Return [X, Y] of the center of cell containing provided text 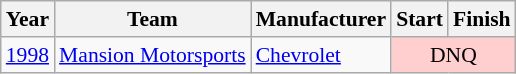
Start [420, 19]
1998 [28, 55]
Chevrolet [321, 55]
Team [152, 19]
Year [28, 19]
Finish [482, 19]
Manufacturer [321, 19]
DNQ [454, 55]
Mansion Motorsports [152, 55]
